Locate the cell with the specified text and output its (X, Y) center coordinate. 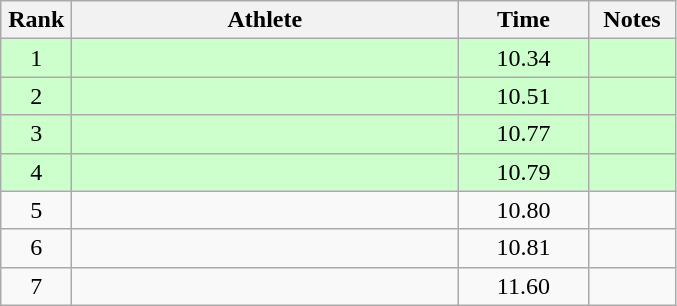
Time (524, 20)
Notes (632, 20)
1 (36, 58)
4 (36, 172)
Athlete (265, 20)
10.81 (524, 248)
11.60 (524, 286)
Rank (36, 20)
10.34 (524, 58)
3 (36, 134)
5 (36, 210)
6 (36, 248)
10.77 (524, 134)
10.79 (524, 172)
7 (36, 286)
10.51 (524, 96)
2 (36, 96)
10.80 (524, 210)
